Determine the (X, Y) coordinate at the center of the cell enclosing the given text.  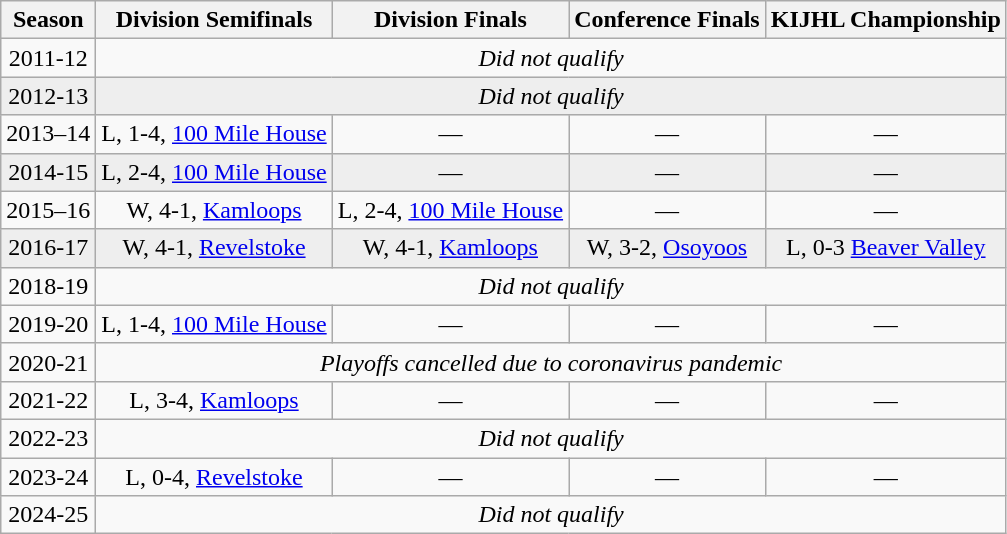
Conference Finals (668, 20)
Division Semifinals (214, 20)
2013–14 (48, 134)
2015–16 (48, 210)
2014-15 (48, 172)
L, 3-4, Kamloops (214, 400)
2024-25 (48, 515)
L, 0-3 Beaver Valley (886, 248)
2021-22 (48, 400)
W, 3-2, Osoyoos (668, 248)
W, 4-1, Revelstoke (214, 248)
2016-17 (48, 248)
Division Finals (450, 20)
L, 0-4, Revelstoke (214, 477)
2023-24 (48, 477)
2019-20 (48, 324)
2020-21 (48, 362)
2022-23 (48, 438)
KIJHL Championship (886, 20)
Season (48, 20)
Playoffs cancelled due to coronavirus pandemic (552, 362)
2011-12 (48, 58)
2012-13 (48, 96)
2018-19 (48, 286)
